Scan for the cell matching the given text and deliver its (X, Y) coordinate at center. 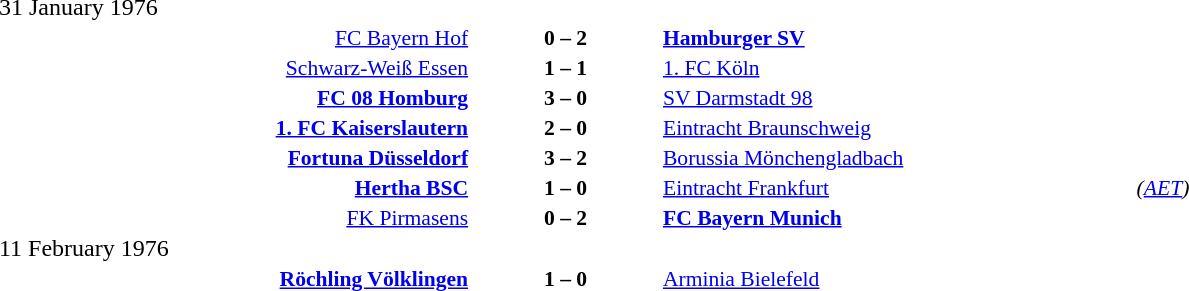
1 – 1 (566, 68)
Hamburger SV (897, 38)
3 – 2 (566, 158)
Eintracht Braunschweig (897, 128)
2 – 0 (566, 128)
Eintracht Frankfurt (897, 188)
SV Darmstadt 98 (897, 98)
1. FC Köln (897, 68)
FC Bayern Munich (897, 218)
Borussia Mönchengladbach (897, 158)
3 – 0 (566, 98)
1 – 0 (566, 188)
